Return the [X, Y] coordinate for the center point of the cell that contains the specified text.  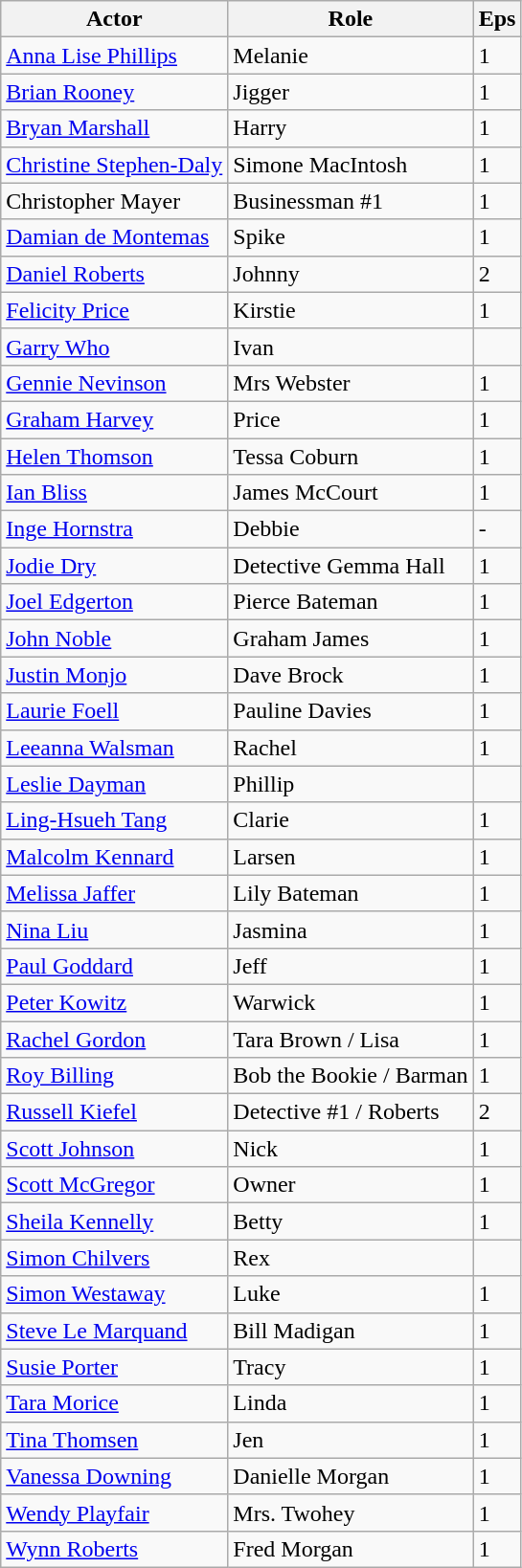
Linda [351, 1403]
Leslie Dayman [115, 784]
Tara Brown / Lisa [351, 1039]
Luke [351, 1294]
Christine Stephen-Daly [115, 165]
Simon Westaway [115, 1294]
Price [351, 419]
Graham James [351, 638]
Susie Porter [115, 1367]
Vanessa Downing [115, 1476]
Warwick [351, 1002]
Jodie Dry [115, 566]
Inge Hornstra [115, 529]
Ian Bliss [115, 493]
Rex [351, 1258]
Garry Who [115, 347]
Rachel Gordon [115, 1039]
Simone MacIntosh [351, 165]
Tessa Coburn [351, 457]
Clarie [351, 820]
Steve Le Marquand [115, 1331]
Wynn Roberts [115, 1549]
Spike [351, 237]
Danielle Morgan [351, 1476]
Larsen [351, 857]
Malcolm Kennard [115, 857]
Melanie [351, 56]
Russell Kiefel [115, 1112]
Tracy [351, 1367]
Jigger [351, 92]
Damian de Montemas [115, 237]
Peter Kowitz [115, 1002]
Harry [351, 128]
Tara Morice [115, 1403]
Daniel Roberts [115, 274]
Jen [351, 1440]
Sheila Kennelly [115, 1221]
Scott Johnson [115, 1149]
Pierce Bateman [351, 602]
Laurie Foell [115, 711]
Bob the Bookie / Barman [351, 1076]
Melissa Jaffer [115, 893]
Paul Goddard [115, 966]
John Noble [115, 638]
Tina Thomsen [115, 1440]
Lily Bateman [351, 893]
Wendy Playfair [115, 1512]
Johnny [351, 274]
Debbie [351, 529]
Anna Lise Phillips [115, 56]
Ivan [351, 347]
Fred Morgan [351, 1549]
Kirstie [351, 310]
Roy Billing [115, 1076]
Owner [351, 1185]
Phillip [351, 784]
Nick [351, 1149]
Eps [497, 19]
Jeff [351, 966]
Gennie Nevinson [115, 383]
Leeanna Walsman [115, 748]
Joel Edgerton [115, 602]
Mrs. Twohey [351, 1512]
Bill Madigan [351, 1331]
Role [351, 19]
Christopher Mayer [115, 201]
Helen Thomson [115, 457]
Bryan Marshall [115, 128]
Jasmina [351, 930]
Nina Liu [115, 930]
- [497, 529]
Detective Gemma Hall [351, 566]
Felicity Price [115, 310]
Pauline Davies [351, 711]
Dave Brock [351, 675]
Justin Monjo [115, 675]
Brian Rooney [115, 92]
Ling-Hsueh Tang [115, 820]
Rachel [351, 748]
Scott McGregor [115, 1185]
Businessman #1 [351, 201]
Detective #1 / Roberts [351, 1112]
Actor [115, 19]
Graham Harvey [115, 419]
James McCourt [351, 493]
Simon Chilvers [115, 1258]
Mrs Webster [351, 383]
Betty [351, 1221]
